Search for the cell housing the specified text and yield its [X, Y] center coordinate. 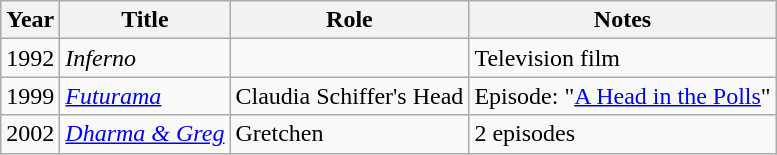
Year [30, 20]
Notes [622, 20]
Television film [622, 58]
Gretchen [350, 134]
1992 [30, 58]
Role [350, 20]
1999 [30, 96]
Futurama [145, 96]
Dharma & Greg [145, 134]
Title [145, 20]
Claudia Schiffer's Head [350, 96]
2002 [30, 134]
Inferno [145, 58]
Episode: "A Head in the Polls" [622, 96]
2 episodes [622, 134]
